Extract the [X, Y] coordinate from the center of the cell holding the provided text.  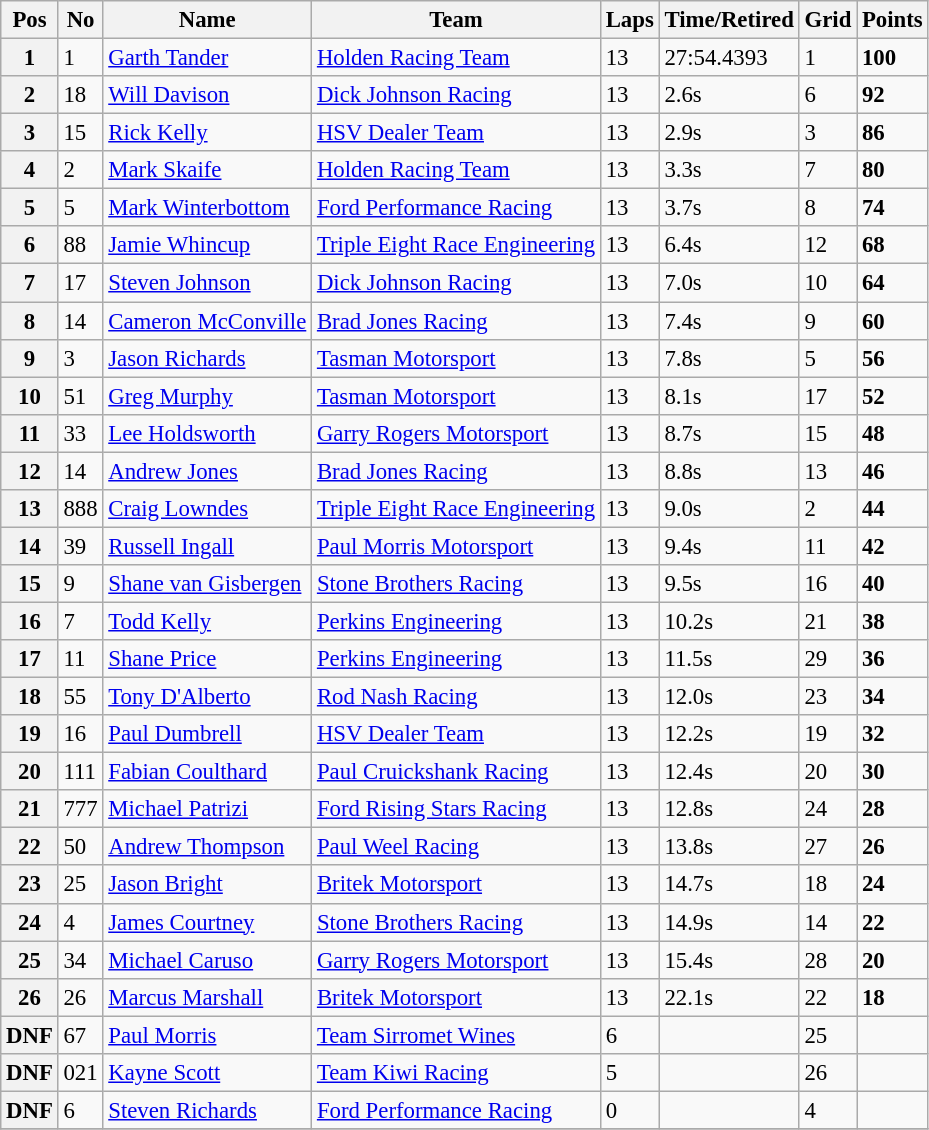
56 [892, 358]
Marcus Marshall [208, 997]
Cameron McConville [208, 321]
14.9s [729, 922]
3.3s [729, 170]
Greg Murphy [208, 396]
12.8s [729, 809]
38 [892, 621]
27:54.4393 [729, 58]
32 [892, 734]
52 [892, 396]
88 [80, 245]
Pos [30, 20]
9.5s [729, 584]
Michael Patrizi [208, 809]
12.2s [729, 734]
22.1s [729, 997]
Time/Retired [729, 20]
36 [892, 659]
15.4s [729, 960]
30 [892, 772]
86 [892, 133]
Todd Kelly [208, 621]
42 [892, 546]
James Courtney [208, 922]
33 [80, 433]
No [80, 20]
Shane van Gisbergen [208, 584]
8.7s [729, 433]
14.7s [729, 885]
Tony D'Alberto [208, 697]
12.4s [729, 772]
Rod Nash Racing [456, 697]
Ford Rising Stars Racing [456, 809]
Paul Morris Motorsport [456, 546]
Michael Caruso [208, 960]
Paul Dumbrell [208, 734]
50 [80, 847]
60 [892, 321]
7.0s [729, 283]
8.8s [729, 471]
Steven Johnson [208, 283]
68 [892, 245]
Laps [630, 20]
Paul Cruickshank Racing [456, 772]
11.5s [729, 659]
9.0s [729, 509]
Team Sirromet Wines [456, 1035]
Fabian Coulthard [208, 772]
3.7s [729, 208]
67 [80, 1035]
Andrew Thompson [208, 847]
29 [828, 659]
Russell Ingall [208, 546]
Rick Kelly [208, 133]
92 [892, 95]
Jason Bright [208, 885]
9.4s [729, 546]
10.2s [729, 621]
7.8s [729, 358]
Points [892, 20]
Kayne Scott [208, 1073]
Shane Price [208, 659]
55 [80, 697]
74 [892, 208]
80 [892, 170]
Craig Lowndes [208, 509]
Paul Weel Racing [456, 847]
Mark Winterbottom [208, 208]
Grid [828, 20]
Team [456, 20]
13.8s [729, 847]
Mark Skaife [208, 170]
6.4s [729, 245]
2.9s [729, 133]
27 [828, 847]
Jason Richards [208, 358]
64 [892, 283]
40 [892, 584]
46 [892, 471]
100 [892, 58]
48 [892, 433]
7.4s [729, 321]
44 [892, 509]
Paul Morris [208, 1035]
Garth Tander [208, 58]
Lee Holdsworth [208, 433]
Name [208, 20]
Will Davison [208, 95]
39 [80, 546]
0 [630, 1110]
12.0s [729, 697]
Steven Richards [208, 1110]
Andrew Jones [208, 471]
111 [80, 772]
777 [80, 809]
021 [80, 1073]
51 [80, 396]
8.1s [729, 396]
Team Kiwi Racing [456, 1073]
2.6s [729, 95]
Jamie Whincup [208, 245]
888 [80, 509]
